Output the [x, y] coordinate of the center of the cell containing the given text.  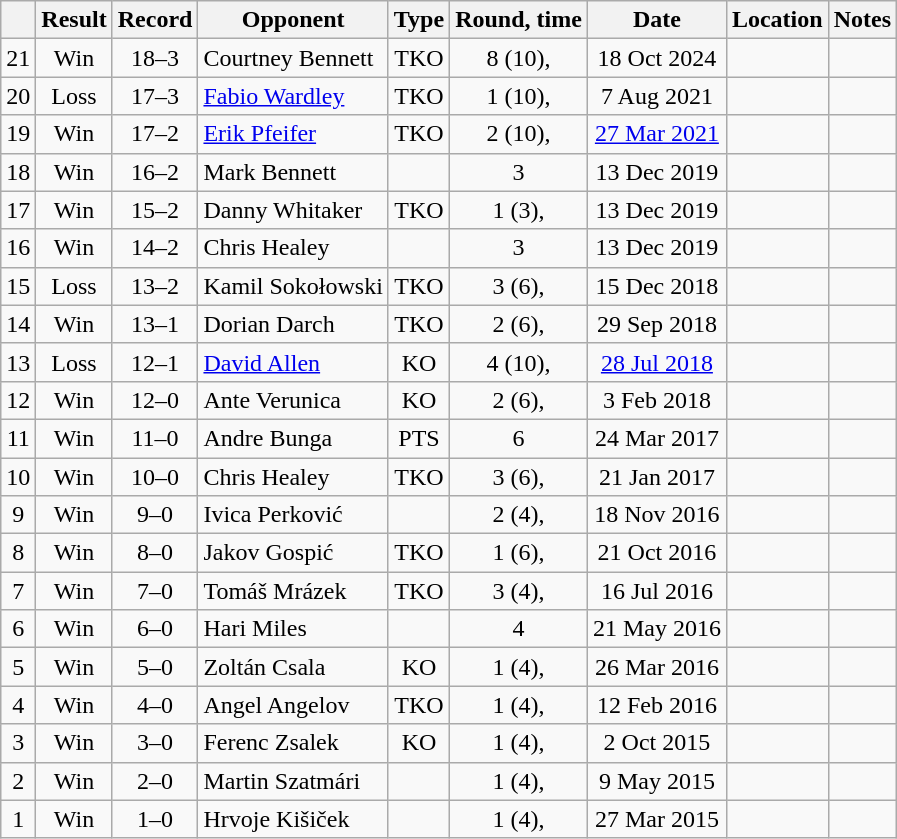
1–0 [155, 819]
7–0 [155, 591]
8 [18, 553]
2 [18, 781]
1 (3), [519, 210]
14 [18, 324]
Location [777, 20]
21 Jan 2017 [656, 477]
Andre Bunga [293, 438]
Date [656, 20]
Notes [862, 20]
13–1 [155, 324]
18 Oct 2024 [656, 58]
17–3 [155, 96]
7 Aug 2021 [656, 96]
9 [18, 515]
24 Mar 2017 [656, 438]
Courtney Bennett [293, 58]
14–2 [155, 248]
11–0 [155, 438]
16 Jul 2016 [656, 591]
Jakov Gospić [293, 553]
Danny Whitaker [293, 210]
5–0 [155, 667]
1 (10), [519, 96]
27 Mar 2021 [656, 134]
Ferenc Zsalek [293, 743]
Round, time [519, 20]
Tomáš Mrázek [293, 591]
1 [18, 819]
19 [18, 134]
6–0 [155, 629]
Mark Bennett [293, 172]
Opponent [293, 20]
Erik Pfeifer [293, 134]
12 [18, 400]
12–1 [155, 362]
1 (6), [519, 553]
16 [18, 248]
Ivica Perković [293, 515]
9 May 2015 [656, 781]
4 (10), [519, 362]
Zoltán Csala [293, 667]
4–0 [155, 705]
17 [18, 210]
12–0 [155, 400]
15–2 [155, 210]
18–3 [155, 58]
3 Feb 2018 [656, 400]
Angel Angelov [293, 705]
Hari Miles [293, 629]
Kamil Sokołowski [293, 286]
Dorian Darch [293, 324]
8–0 [155, 553]
21 [18, 58]
12 Feb 2016 [656, 705]
2 Oct 2015 [656, 743]
21 Oct 2016 [656, 553]
Result [74, 20]
18 Nov 2016 [656, 515]
16–2 [155, 172]
15 Dec 2018 [656, 286]
Fabio Wardley [293, 96]
10 [18, 477]
8 (10), [519, 58]
David Allen [293, 362]
15 [18, 286]
13 [18, 362]
Hrvoje Kišiček [293, 819]
20 [18, 96]
13–2 [155, 286]
Martin Szatmári [293, 781]
10–0 [155, 477]
2–0 [155, 781]
11 [18, 438]
7 [18, 591]
26 Mar 2016 [656, 667]
3 (4), [519, 591]
18 [18, 172]
5 [18, 667]
Type [418, 20]
27 Mar 2015 [656, 819]
17–2 [155, 134]
PTS [418, 438]
9–0 [155, 515]
Ante Verunica [293, 400]
28 Jul 2018 [656, 362]
29 Sep 2018 [656, 324]
2 (4), [519, 515]
Record [155, 20]
3–0 [155, 743]
2 (10), [519, 134]
21 May 2016 [656, 629]
